Search for the cell housing the specified text and yield its [X, Y] center coordinate. 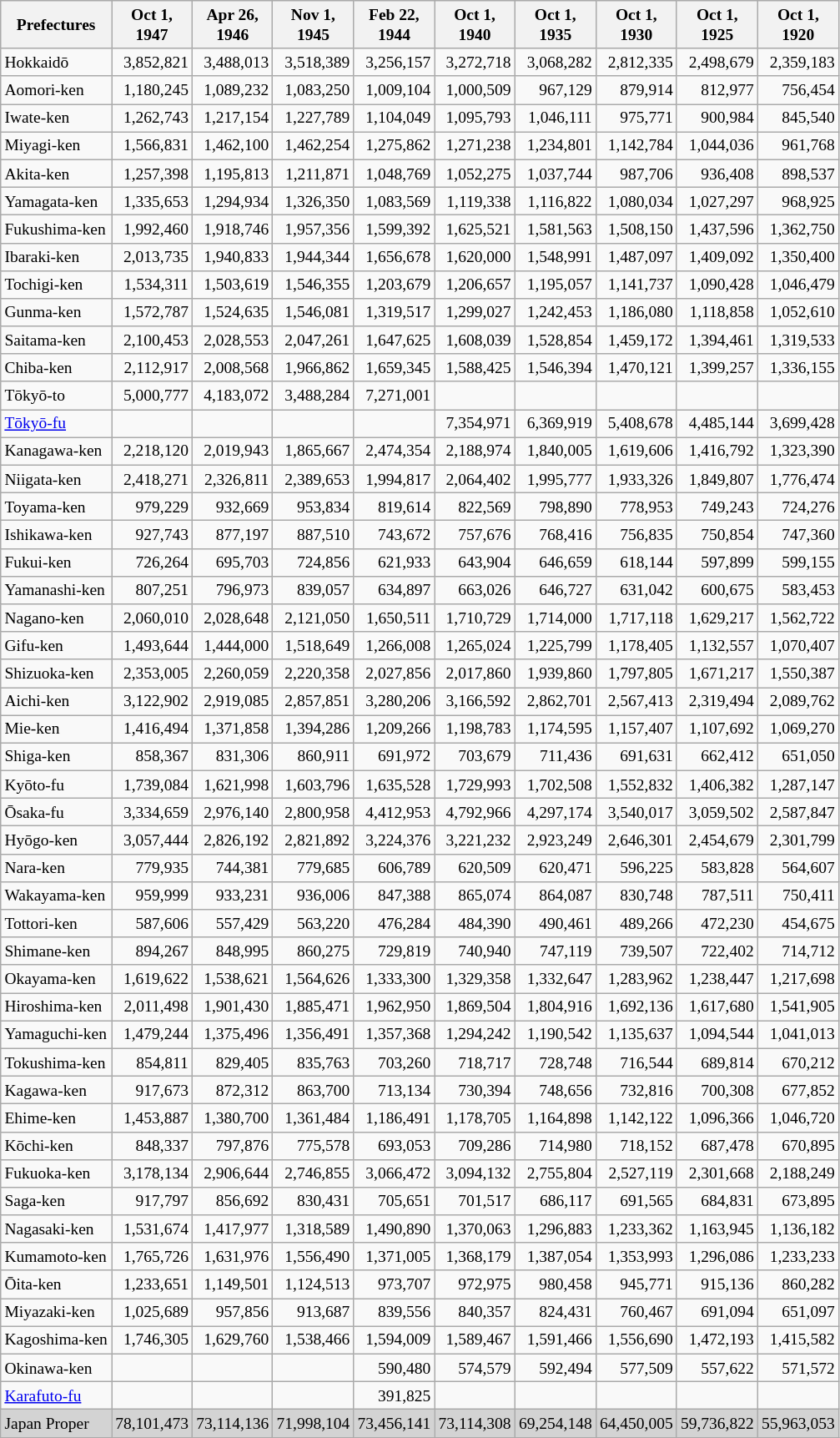
1,528,854 [556, 341]
1,556,490 [314, 1257]
860,911 [314, 756]
646,659 [556, 563]
2,755,804 [556, 1173]
1,116,822 [556, 200]
3,852,821 [152, 62]
662,412 [717, 756]
819,614 [394, 507]
1,242,453 [556, 312]
747,119 [556, 951]
Oct 1,1935 [556, 25]
Fukushima-ken [57, 229]
1,621,998 [233, 785]
744,381 [233, 868]
Hyōgo-ken [57, 840]
1,594,009 [394, 1340]
Oct 1,1930 [636, 25]
845,540 [797, 119]
Kumamoto-ken [57, 1257]
1,142,122 [636, 1118]
Feb 22,1944 [394, 25]
1,217,698 [797, 978]
1,052,275 [475, 174]
1,650,511 [394, 618]
839,556 [394, 1312]
1,564,626 [314, 978]
3,488,013 [233, 62]
2,017,860 [475, 673]
1,490,890 [394, 1229]
Miyagi-ken [57, 145]
597,899 [717, 563]
Japan Proper [57, 1424]
2,220,358 [314, 673]
2,454,679 [717, 840]
1,671,217 [717, 673]
Fukui-ken [57, 563]
854,811 [152, 1062]
703,260 [394, 1062]
1,399,257 [717, 367]
592,494 [556, 1367]
1,371,858 [233, 729]
1,124,513 [314, 1284]
972,975 [475, 1284]
606,789 [394, 868]
3,280,206 [394, 701]
Okayama-ken [57, 978]
1,631,976 [233, 1257]
1,118,858 [717, 312]
2,857,851 [314, 701]
863,700 [314, 1090]
848,337 [152, 1145]
2,121,050 [314, 618]
1,479,244 [152, 1035]
1,472,193 [717, 1340]
898,537 [797, 174]
2,826,192 [233, 840]
2,862,701 [556, 701]
6,369,919 [556, 424]
Oct 1,1925 [717, 25]
860,282 [797, 1284]
864,087 [556, 895]
2,188,974 [475, 451]
1,659,345 [394, 367]
7,271,001 [394, 396]
1,283,962 [636, 978]
757,676 [475, 534]
1,459,172 [636, 341]
Hokkaidō [57, 62]
574,579 [475, 1367]
1,069,270 [797, 729]
824,431 [556, 1312]
Toyama-ken [57, 507]
Tokushima-ken [57, 1062]
1,180,245 [152, 90]
968,925 [797, 200]
1,714,000 [556, 618]
2,474,354 [394, 451]
768,416 [556, 534]
1,370,063 [475, 1229]
796,973 [233, 589]
1,094,544 [717, 1035]
1,198,783 [475, 729]
1,296,086 [717, 1257]
4,183,072 [233, 396]
1,132,557 [717, 646]
1,992,460 [152, 229]
1,027,297 [717, 200]
2,301,668 [717, 1173]
913,687 [314, 1312]
957,856 [233, 1312]
1,548,991 [556, 257]
Prefectures [57, 25]
2,112,917 [152, 367]
1,957,356 [314, 229]
4,412,953 [394, 813]
1,238,447 [717, 978]
917,673 [152, 1090]
3,224,376 [394, 840]
Chiba-ken [57, 367]
3,166,592 [475, 701]
Kagoshima-ken [57, 1340]
713,134 [394, 1090]
953,834 [314, 507]
1,453,887 [152, 1118]
3,057,444 [152, 840]
1,656,678 [394, 257]
1,840,005 [556, 451]
Niigata-ken [57, 479]
1,620,000 [475, 257]
705,651 [394, 1202]
900,984 [717, 119]
1,581,563 [556, 229]
Apr 26,1946 [233, 25]
1,299,027 [475, 312]
1,566,831 [152, 145]
651,050 [797, 756]
Yamanashi-ken [57, 589]
Mie-ken [57, 729]
1,046,111 [556, 119]
1,333,300 [394, 978]
1,164,898 [556, 1118]
646,727 [556, 589]
798,890 [556, 507]
Shizuoka-ken [57, 673]
Ōita-ken [57, 1284]
620,471 [556, 868]
1,319,533 [797, 341]
686,117 [556, 1202]
1,717,118 [636, 618]
2,301,799 [797, 840]
571,572 [797, 1367]
Kagawa-ken [57, 1090]
1,186,080 [636, 312]
454,675 [797, 923]
1,178,405 [636, 646]
Yamagata-ken [57, 200]
651,097 [797, 1312]
2,821,892 [314, 840]
740,940 [475, 951]
590,480 [394, 1367]
1,608,039 [475, 341]
Gifu-ken [57, 646]
472,230 [717, 923]
689,814 [717, 1062]
Tottori-ken [57, 923]
2,919,085 [233, 701]
1,136,182 [797, 1229]
Shimane-ken [57, 951]
779,935 [152, 868]
1,041,013 [797, 1035]
703,679 [475, 756]
620,509 [475, 868]
1,416,494 [152, 729]
1,603,796 [314, 785]
1,444,000 [233, 646]
747,360 [797, 534]
563,220 [314, 923]
1,080,034 [636, 200]
975,771 [636, 119]
Kyōto-fu [57, 785]
73,114,308 [475, 1424]
936,006 [314, 895]
1,995,777 [556, 479]
Yamaguchi-ken [57, 1035]
Hiroshima-ken [57, 1007]
1,962,950 [394, 1007]
2,359,183 [797, 62]
1,503,619 [233, 284]
933,231 [233, 895]
756,835 [636, 534]
1,070,407 [797, 646]
1,599,392 [394, 229]
1,409,092 [717, 257]
596,225 [636, 868]
1,361,484 [314, 1118]
980,458 [556, 1284]
71,998,104 [314, 1424]
1,375,496 [233, 1035]
1,797,805 [636, 673]
1,692,136 [636, 1007]
812,977 [717, 90]
5,000,777 [152, 396]
Ōsaka-fu [57, 813]
1,336,155 [797, 367]
1,918,746 [233, 229]
3,221,232 [475, 840]
557,622 [717, 1367]
1,319,517 [394, 312]
1,885,471 [314, 1007]
945,771 [636, 1284]
1,332,647 [556, 978]
1,538,466 [314, 1340]
476,284 [394, 923]
2,064,402 [475, 479]
1,534,311 [152, 284]
3,518,389 [314, 62]
877,197 [233, 534]
1,406,382 [717, 785]
716,544 [636, 1062]
1,211,871 [314, 174]
3,334,659 [152, 813]
1,702,508 [556, 785]
1,217,154 [233, 119]
835,763 [314, 1062]
391,825 [394, 1395]
2,587,847 [797, 813]
1,552,832 [636, 785]
73,456,141 [394, 1424]
711,436 [556, 756]
1,865,667 [314, 451]
1,353,993 [636, 1257]
1,190,542 [556, 1035]
709,286 [475, 1145]
3,178,134 [152, 1173]
1,107,692 [717, 729]
1,541,905 [797, 1007]
1,203,679 [394, 284]
1,394,286 [314, 729]
756,454 [797, 90]
1,225,799 [556, 646]
1,135,637 [636, 1035]
1,589,467 [475, 1340]
775,578 [314, 1145]
Nara-ken [57, 868]
1,195,057 [556, 284]
872,312 [233, 1090]
1,901,430 [233, 1007]
Oct 1,1940 [475, 25]
2,418,271 [152, 479]
1,294,934 [233, 200]
Kōchi-ken [57, 1145]
691,972 [394, 756]
Okinawa-ken [57, 1367]
64,450,005 [636, 1424]
1,318,589 [314, 1229]
1,149,501 [233, 1284]
1,944,344 [314, 257]
1,326,350 [314, 200]
967,129 [556, 90]
1,518,649 [314, 646]
1,186,491 [394, 1118]
1,546,081 [314, 312]
Aichi-ken [57, 701]
987,706 [636, 174]
1,415,582 [797, 1340]
1,157,407 [636, 729]
979,229 [152, 507]
1,546,355 [314, 284]
1,350,400 [797, 257]
4,485,144 [717, 424]
Tochigi-ken [57, 284]
1,044,036 [717, 145]
830,431 [314, 1202]
2,326,811 [233, 479]
1,119,338 [475, 200]
693,053 [394, 1145]
1,233,362 [636, 1229]
Nagano-ken [57, 618]
1,287,147 [797, 785]
840,357 [475, 1312]
830,748 [636, 895]
643,904 [475, 563]
1,096,366 [717, 1118]
858,367 [152, 756]
848,995 [233, 951]
1,635,528 [394, 785]
718,152 [636, 1145]
887,510 [314, 534]
2,646,301 [636, 840]
684,831 [717, 1202]
726,264 [152, 563]
490,461 [556, 923]
724,276 [797, 507]
618,144 [636, 563]
587,606 [152, 923]
856,692 [233, 1202]
2,353,005 [152, 673]
Miyazaki-ken [57, 1312]
3,094,132 [475, 1173]
1,524,635 [233, 312]
599,155 [797, 563]
1,804,916 [556, 1007]
1,508,150 [636, 229]
1,163,945 [717, 1229]
670,895 [797, 1145]
670,212 [797, 1062]
2,319,494 [717, 701]
1,371,005 [394, 1257]
1,550,387 [797, 673]
1,257,398 [152, 174]
1,368,179 [475, 1257]
728,748 [556, 1062]
489,266 [636, 923]
879,914 [636, 90]
730,394 [475, 1090]
1,849,807 [717, 479]
1,329,358 [475, 978]
2,812,335 [636, 62]
Shiga-ken [57, 756]
1,233,651 [152, 1284]
1,209,266 [394, 729]
Iwate-ken [57, 119]
927,743 [152, 534]
Saga-ken [57, 1202]
714,712 [797, 951]
797,876 [233, 1145]
748,656 [556, 1090]
1,206,657 [475, 284]
1,357,368 [394, 1035]
5,408,678 [636, 424]
78,101,473 [152, 1424]
1,195,813 [233, 174]
631,042 [636, 589]
1,174,595 [556, 729]
691,094 [717, 1312]
1,037,744 [556, 174]
1,052,610 [797, 312]
Fukuoka-ken [57, 1173]
961,768 [797, 145]
1,089,232 [233, 90]
778,953 [636, 507]
634,897 [394, 589]
691,565 [636, 1202]
1,323,390 [797, 451]
1,142,784 [636, 145]
1,710,729 [475, 618]
739,507 [636, 951]
55,963,053 [797, 1424]
4,792,966 [475, 813]
1,000,509 [475, 90]
1,233,233 [797, 1257]
1,083,569 [394, 200]
600,675 [717, 589]
1,531,674 [152, 1229]
932,669 [233, 507]
2,218,120 [152, 451]
1,462,100 [233, 145]
1,104,049 [394, 119]
1,739,084 [152, 785]
4,297,174 [556, 813]
779,685 [314, 868]
557,429 [233, 923]
2,019,943 [233, 451]
865,074 [475, 895]
484,390 [475, 923]
1,048,769 [394, 174]
7,354,971 [475, 424]
1,271,238 [475, 145]
2,047,261 [314, 341]
2,923,249 [556, 840]
2,027,856 [394, 673]
59,736,822 [717, 1424]
1,083,250 [314, 90]
1,046,720 [797, 1118]
3,540,017 [636, 813]
3,488,284 [314, 396]
1,939,860 [556, 673]
936,408 [717, 174]
1,234,801 [556, 145]
621,933 [394, 563]
3,068,282 [556, 62]
743,672 [394, 534]
Kanagawa-ken [57, 451]
1,387,054 [556, 1257]
1,940,833 [233, 257]
959,999 [152, 895]
1,765,726 [152, 1257]
1,095,793 [475, 119]
1,380,700 [233, 1118]
2,800,958 [314, 813]
917,797 [152, 1202]
2,013,735 [152, 257]
1,296,883 [556, 1229]
583,453 [797, 589]
3,699,428 [797, 424]
3,059,502 [717, 813]
1,265,024 [475, 646]
Gunma-ken [57, 312]
564,607 [797, 868]
Oct 1,1920 [797, 25]
3,066,472 [394, 1173]
1,562,722 [797, 618]
Karafuto-fu [57, 1395]
2,089,762 [797, 701]
3,122,902 [152, 701]
1,141,737 [636, 284]
2,100,453 [152, 341]
2,028,553 [233, 341]
1,994,817 [394, 479]
687,478 [717, 1145]
2,188,249 [797, 1173]
Tōkyō-to [57, 396]
1,538,621 [233, 978]
1,776,474 [797, 479]
583,828 [717, 868]
1,362,750 [797, 229]
1,729,993 [475, 785]
3,272,718 [475, 62]
1,335,653 [152, 200]
1,546,394 [556, 367]
1,417,977 [233, 1229]
724,856 [314, 563]
829,405 [233, 1062]
1,227,789 [314, 119]
732,816 [636, 1090]
1,356,491 [314, 1035]
822,569 [475, 507]
2,498,679 [717, 62]
3,256,157 [394, 62]
1,588,425 [475, 367]
1,591,466 [556, 1340]
1,625,521 [475, 229]
69,254,148 [556, 1424]
2,028,648 [233, 618]
2,008,568 [233, 367]
2,011,498 [152, 1007]
915,136 [717, 1284]
677,852 [797, 1090]
1,462,254 [314, 145]
714,980 [556, 1145]
2,389,653 [314, 479]
663,026 [475, 589]
701,517 [475, 1202]
1,266,008 [394, 646]
750,411 [797, 895]
807,251 [152, 589]
787,511 [717, 895]
1,009,104 [394, 90]
1,933,326 [636, 479]
1,869,504 [475, 1007]
718,717 [475, 1062]
1,487,097 [636, 257]
1,556,690 [636, 1340]
695,703 [233, 563]
Nov 1,1945 [314, 25]
760,467 [636, 1312]
673,895 [797, 1202]
839,057 [314, 589]
1,647,625 [394, 341]
2,567,413 [636, 701]
Ishikawa-ken [57, 534]
Ehime-ken [57, 1118]
1,025,689 [152, 1312]
2,746,855 [314, 1173]
1,617,680 [717, 1007]
2,906,644 [233, 1173]
1,046,479 [797, 284]
691,631 [636, 756]
577,509 [636, 1367]
1,294,242 [475, 1035]
2,527,119 [636, 1173]
860,275 [314, 951]
Tōkyō-fu [57, 424]
Nagasaki-ken [57, 1229]
Akita-ken [57, 174]
1,629,217 [717, 618]
Saitama-ken [57, 341]
Aomori-ken [57, 90]
700,308 [717, 1090]
Oct 1,1947 [152, 25]
722,402 [717, 951]
73,114,136 [233, 1424]
1,966,862 [314, 367]
847,388 [394, 895]
1,493,644 [152, 646]
Wakayama-ken [57, 895]
Ibaraki-ken [57, 257]
1,090,428 [717, 284]
1,470,121 [636, 367]
1,572,787 [152, 312]
1,262,743 [152, 119]
831,306 [233, 756]
750,854 [717, 534]
1,178,705 [475, 1118]
1,394,461 [717, 341]
1,437,596 [717, 229]
973,707 [394, 1284]
2,260,059 [233, 673]
2,060,010 [152, 618]
729,819 [394, 951]
1,629,760 [233, 1340]
1,619,622 [152, 978]
2,976,140 [233, 813]
894,267 [152, 951]
1,275,862 [394, 145]
1,416,792 [717, 451]
1,619,606 [636, 451]
1,746,305 [152, 1340]
749,243 [717, 507]
